From the cell containing the given text, extract its center point as [X, Y] coordinate. 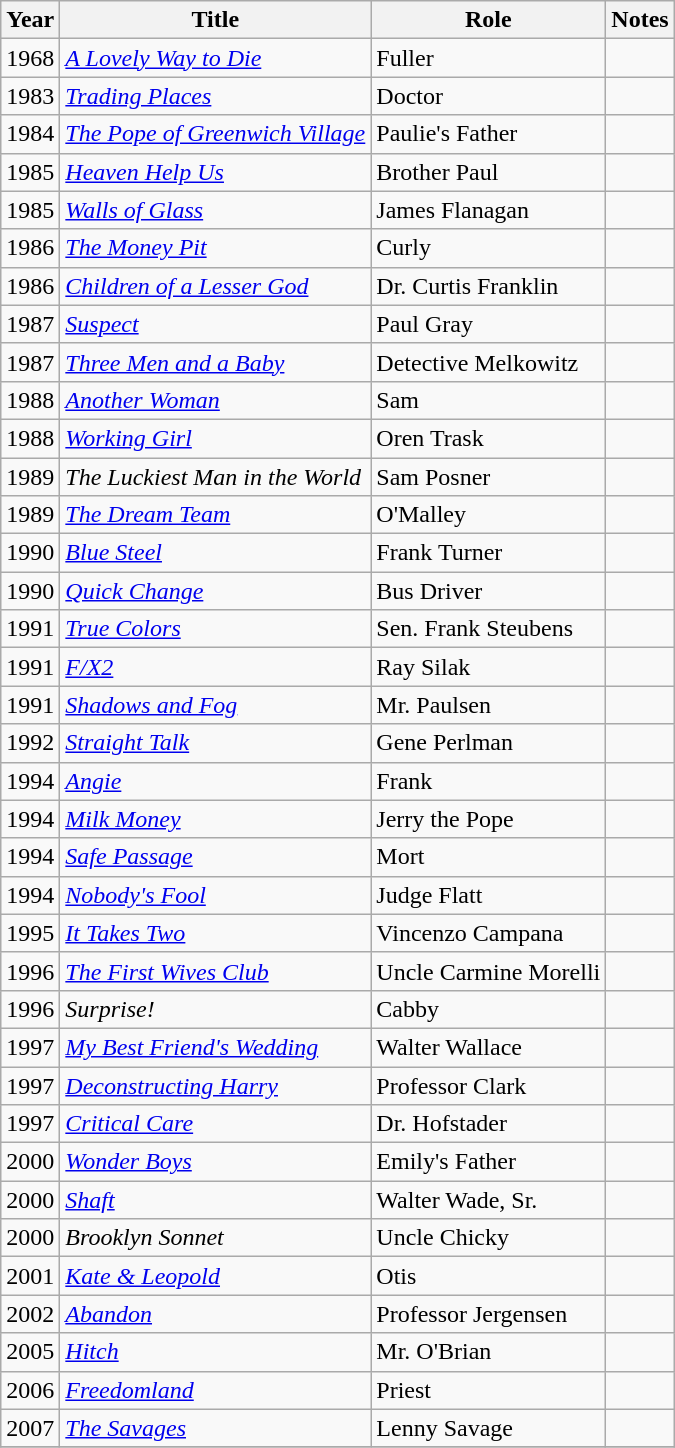
Professor Jergensen [488, 1314]
Safe Passage [216, 857]
Cabby [488, 1009]
Suspect [216, 324]
1992 [30, 743]
Straight Talk [216, 743]
Jerry the Pope [488, 819]
Walter Wallace [488, 1047]
Milk Money [216, 819]
Hitch [216, 1352]
Trading Places [216, 96]
Angie [216, 781]
1968 [30, 58]
Blue Steel [216, 553]
Sen. Frank Steubens [488, 629]
Kate & Leopold [216, 1276]
Frank Turner [488, 553]
Walter Wade, Sr. [488, 1200]
The Savages [216, 1428]
Uncle Carmine Morelli [488, 971]
Sam Posner [488, 477]
Judge Flatt [488, 895]
Critical Care [216, 1124]
Otis [488, 1276]
2006 [30, 1390]
The Money Pit [216, 248]
Sam [488, 400]
Brooklyn Sonnet [216, 1238]
2007 [30, 1428]
Surprise! [216, 1009]
2002 [30, 1314]
Vincenzo Campana [488, 933]
Ray Silak [488, 667]
Priest [488, 1390]
Fuller [488, 58]
Dr. Hofstader [488, 1124]
A Lovely Way to Die [216, 58]
The Luckiest Man in the World [216, 477]
Notes [640, 20]
Nobody's Fool [216, 895]
Another Woman [216, 400]
Mr. Paulsen [488, 705]
Working Girl [216, 438]
Shaft [216, 1200]
Detective Melkowitz [488, 362]
Abandon [216, 1314]
2001 [30, 1276]
1984 [30, 134]
Mr. O'Brian [488, 1352]
Wonder Boys [216, 1162]
Paul Gray [488, 324]
Brother Paul [488, 172]
Frank [488, 781]
F/X2 [216, 667]
Walls of Glass [216, 210]
Heaven Help Us [216, 172]
Oren Trask [488, 438]
Freedomland [216, 1390]
Deconstructing Harry [216, 1085]
Role [488, 20]
2005 [30, 1352]
1995 [30, 933]
Mort [488, 857]
Paulie's Father [488, 134]
Bus Driver [488, 591]
Dr. Curtis Franklin [488, 286]
Quick Change [216, 591]
It Takes Two [216, 933]
Curly [488, 248]
Title [216, 20]
The Dream Team [216, 515]
Lenny Savage [488, 1428]
The First Wives Club [216, 971]
Professor Clark [488, 1085]
The Pope of Greenwich Village [216, 134]
Gene Perlman [488, 743]
True Colors [216, 629]
O'Malley [488, 515]
Shadows and Fog [216, 705]
Doctor [488, 96]
Uncle Chicky [488, 1238]
James Flanagan [488, 210]
Three Men and a Baby [216, 362]
My Best Friend's Wedding [216, 1047]
Year [30, 20]
Emily's Father [488, 1162]
Children of a Lesser God [216, 286]
1983 [30, 96]
